Capture the cell that displays the provided text and extract its (x, y) central coordinate. 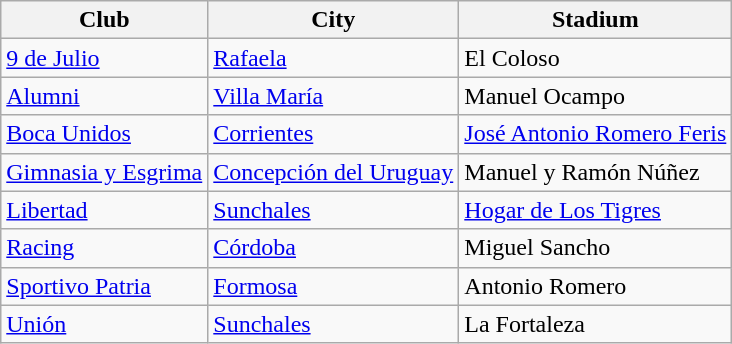
City (334, 20)
Sportivo Patria (104, 286)
El Coloso (596, 58)
9 de Julio (104, 58)
Racing (104, 248)
Formosa (334, 286)
Concepción del Uruguay (334, 172)
Manuel y Ramón Núñez (596, 172)
Miguel Sancho (596, 248)
Córdoba (334, 248)
Club (104, 20)
Libertad (104, 210)
Manuel Ocampo (596, 96)
Antonio Romero (596, 286)
Hogar de Los Tigres (596, 210)
La Fortaleza (596, 324)
Villa María (334, 96)
Gimnasia y Esgrima (104, 172)
Corrientes (334, 134)
José Antonio Romero Feris (596, 134)
Boca Unidos (104, 134)
Stadium (596, 20)
Alumni (104, 96)
Unión (104, 324)
Rafaela (334, 58)
